Return (X, Y) of the center of cell containing provided text 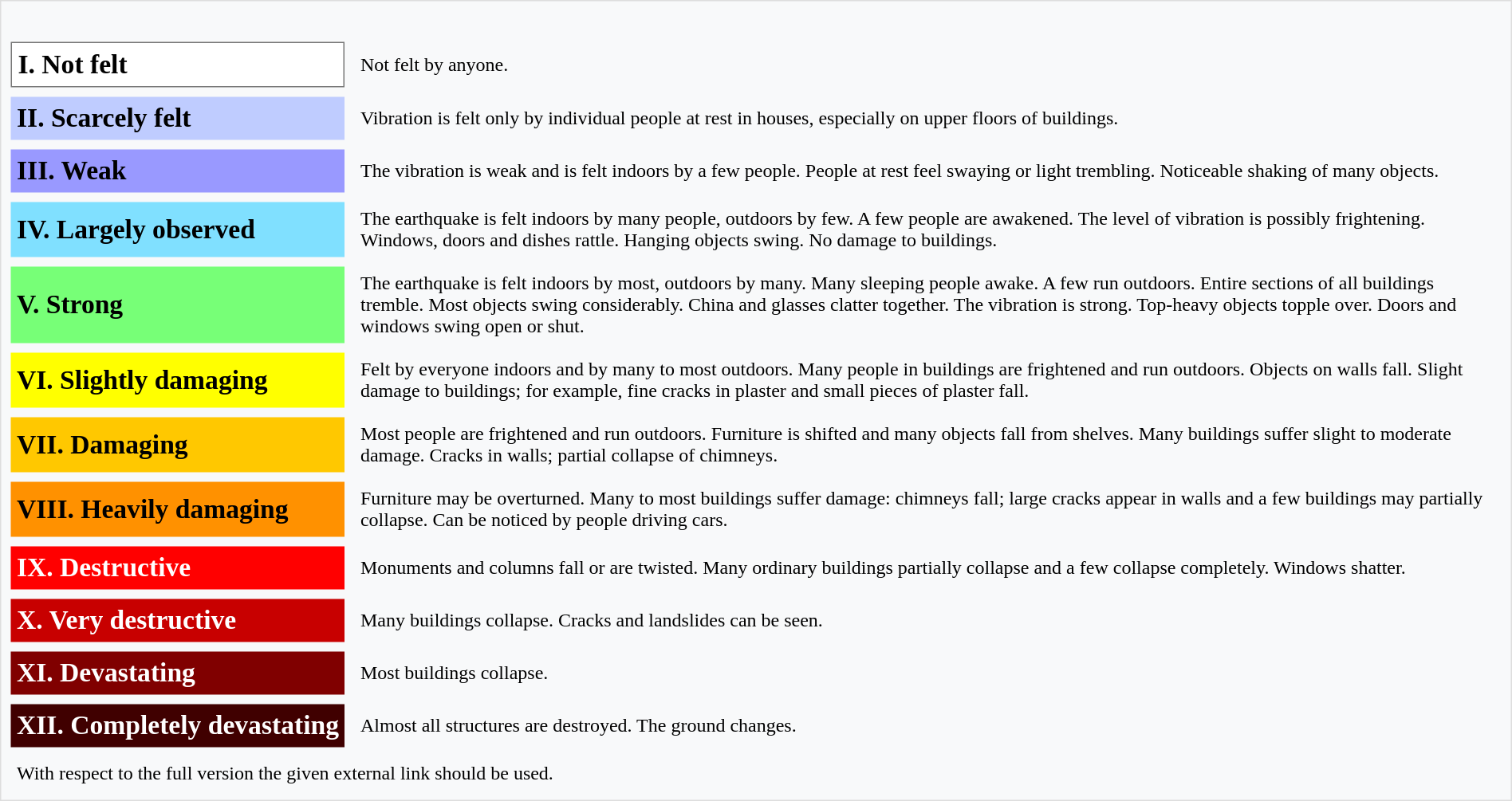
XI. Devastating (179, 673)
VIII. Heavily damaging (179, 508)
I. Not felt (179, 64)
Most buildings collapse. (927, 673)
IV. Largely observed (179, 230)
X. Very destructive (179, 621)
III. Weak (179, 171)
V. Strong (179, 304)
Monuments and columns fall or are twisted. Many ordinary buildings partially collapse and a few collapse completely. Windows shatter. (927, 568)
Almost all structures are destroyed. The ground changes. (927, 726)
IX. Destructive (179, 568)
Not felt by anyone. (927, 64)
Many buildings collapse. Cracks and landslides can be seen. (927, 621)
With respect to the full version the given external link should be used. (756, 774)
VI. Slightly damaging (179, 379)
XII. Completely devastating (179, 726)
II. Scarcely felt (179, 119)
The vibration is weak and is felt indoors by a few people. People at rest feel swaying or light trembling. Noticeable shaking of many objects. (927, 171)
Vibration is felt only by individual people at rest in houses, especially on upper floors of buildings. (927, 119)
VII. Damaging (179, 445)
